Identify which cell holds the provided text, then report its [x, y] central coordinate. 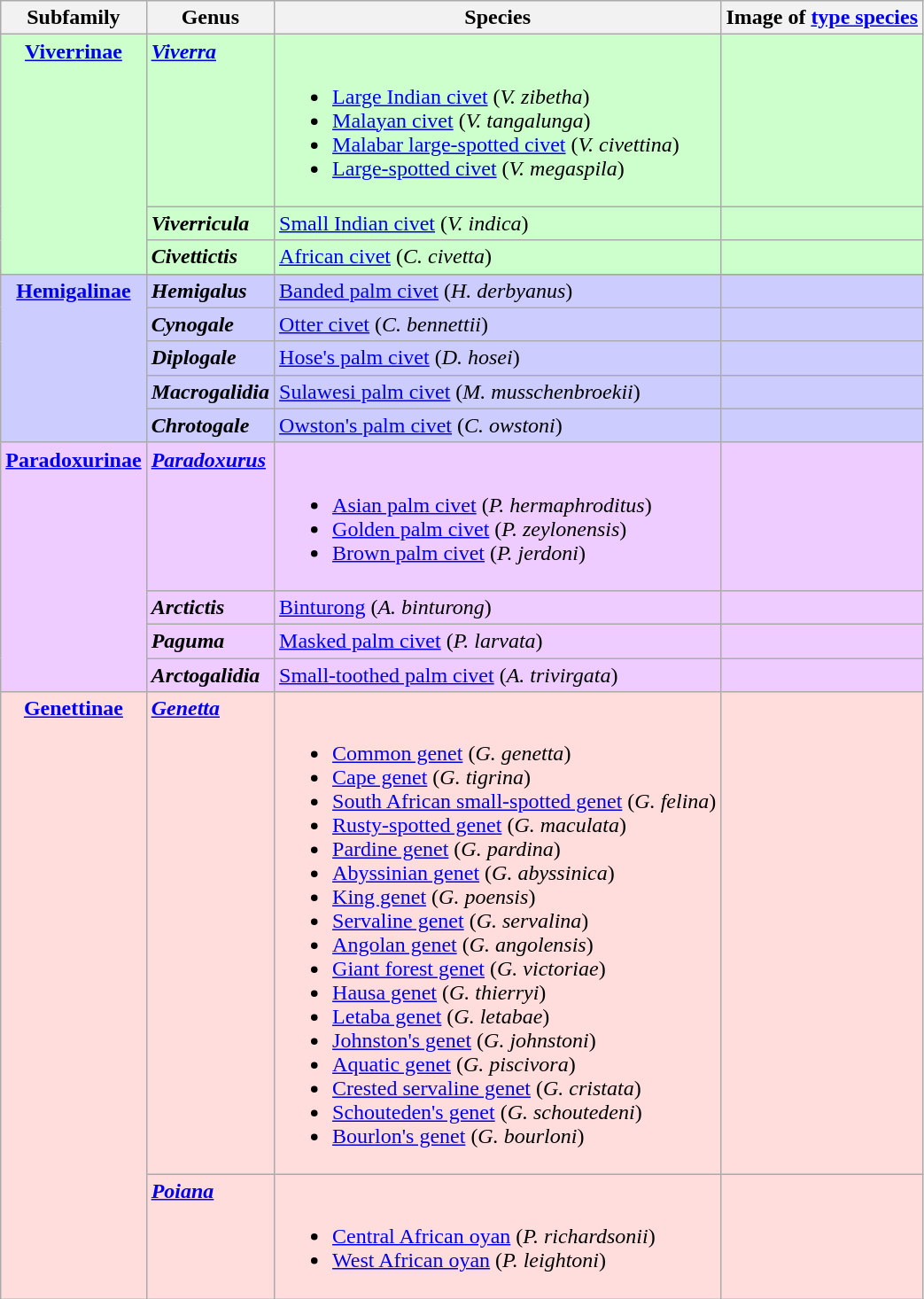
African civet (C. civetta) [498, 257]
Genetta [210, 934]
Binturong (A. binturong) [498, 607]
Genettinae [74, 996]
Species [498, 18]
Central African oyan (P. richardsonii) West African oyan (P. leightoni) [498, 1237]
Image of type species [822, 18]
Hose's palm civet (D. hosei) [498, 358]
Viverricula [210, 223]
Banded palm civet (H. derbyanus) [498, 291]
Subfamily [74, 18]
Arctictis [210, 607]
Cynogale [210, 324]
Chrotogale [210, 425]
Arctogalidia [210, 674]
Hemigalus [210, 291]
Diplogale [210, 358]
Poiana [210, 1237]
Viverra [210, 121]
Hemigalinae [74, 358]
Asian palm civet (P. hermaphroditus) Golden palm civet (P. zeylonensis) Brown palm civet (P. jerdoni) [498, 516]
Paguma [210, 641]
Otter civet (C. bennettii) [498, 324]
Sulawesi palm civet (M. musschenbroekii) [498, 392]
Viverrinae [74, 154]
Civettictis [210, 257]
Masked palm civet (P. larvata) [498, 641]
Genus [210, 18]
Small Indian civet (V. indica) [498, 223]
Large Indian civet (V. zibetha) Malayan civet (V. tangalunga) Malabar large-spotted civet (V. civettina) Large-spotted civet (V. megaspila) [498, 121]
Paradoxurus [210, 516]
Paradoxurinae [74, 567]
Macrogalidia [210, 392]
Small-toothed palm civet (A. trivirgata) [498, 674]
Owston's palm civet (C. owstoni) [498, 425]
